Pinpoint the cell where the given text exists, returning its [X, Y] midpoint coordinate. 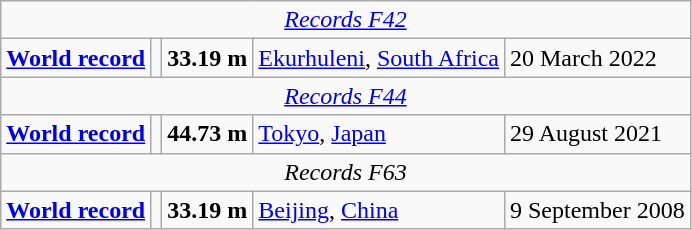
Beijing, China [379, 210]
29 August 2021 [597, 134]
44.73 m [208, 134]
Records F63 [346, 172]
Records F42 [346, 20]
Records F44 [346, 96]
Tokyo, Japan [379, 134]
Ekurhuleni, South Africa [379, 58]
9 September 2008 [597, 210]
20 March 2022 [597, 58]
